Locate the cell with the specified text and output its (X, Y) center coordinate. 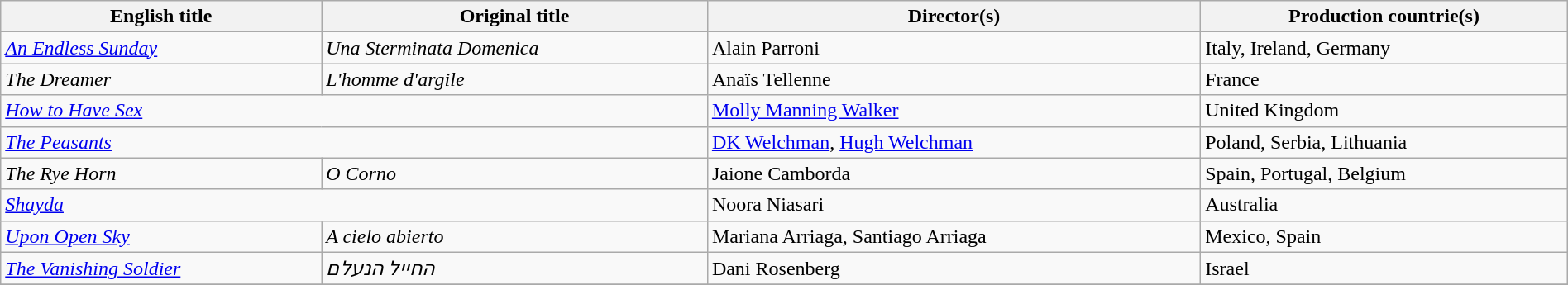
O Corno (514, 173)
Shayda (354, 205)
Poland, Serbia, Lithuania (1384, 142)
The Vanishing Soldier (161, 268)
The Peasants (354, 142)
An Endless Sunday (161, 48)
Jaione Camborda (954, 173)
החייל הנעלם (514, 268)
France (1384, 79)
Israel (1384, 268)
L'homme d'argile (514, 79)
Noora Niasari (954, 205)
Molly Manning Walker (954, 111)
DK Welchman, Hugh Welchman (954, 142)
Upon Open Sky (161, 236)
A cielo abierto (514, 236)
The Rye Horn (161, 173)
Alain Parroni (954, 48)
Spain, Portugal, Belgium (1384, 173)
Dani Rosenberg (954, 268)
Mexico, Spain (1384, 236)
United Kingdom (1384, 111)
Production countrie(s) (1384, 17)
Italy, Ireland, Germany (1384, 48)
How to Have Sex (354, 111)
Mariana Arriaga, Santiago Arriaga (954, 236)
Una Sterminata Domenica (514, 48)
Original title (514, 17)
Anaïs Tellenne (954, 79)
Australia (1384, 205)
Director(s) (954, 17)
The Dreamer (161, 79)
English title (161, 17)
